Search for the cell housing the specified text and yield its (X, Y) center coordinate. 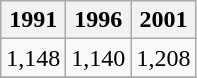
1,148 (34, 58)
1991 (34, 20)
1,140 (98, 58)
1,208 (164, 58)
1996 (98, 20)
2001 (164, 20)
